For the text-containing cell, return its midpoint in (X, Y) coordinate format. 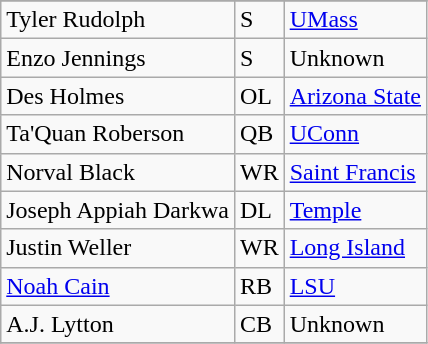
RB (259, 286)
QB (259, 134)
Long Island (355, 248)
UMass (355, 20)
Temple (355, 210)
A.J. Lytton (118, 324)
Saint Francis (355, 172)
OL (259, 96)
Des Holmes (118, 96)
Enzo Jennings (118, 58)
UConn (355, 134)
Norval Black (118, 172)
Justin Weller (118, 248)
Noah Cain (118, 286)
LSU (355, 286)
CB (259, 324)
Tyler Rudolph (118, 20)
Arizona State (355, 96)
DL (259, 210)
Joseph Appiah Darkwa (118, 210)
Ta'Quan Roberson (118, 134)
